Locate the cell with the specified text and output its (X, Y) center coordinate. 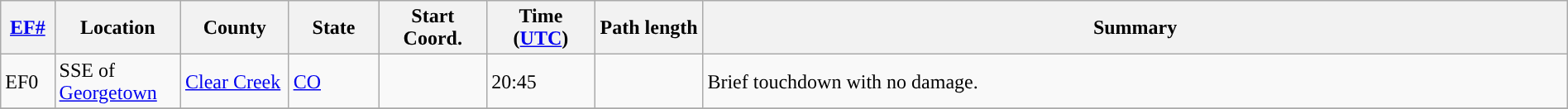
CO (334, 81)
Summary (1135, 28)
Path length (648, 28)
Brief touchdown with no damage. (1135, 81)
Time (UTC) (541, 28)
Clear Creek (235, 81)
State (334, 28)
EF# (28, 28)
SSE of Georgetown (117, 81)
EF0 (28, 81)
20:45 (541, 81)
County (235, 28)
Location (117, 28)
Start Coord. (433, 28)
